From the cell containing the given text, extract its center point as [x, y] coordinate. 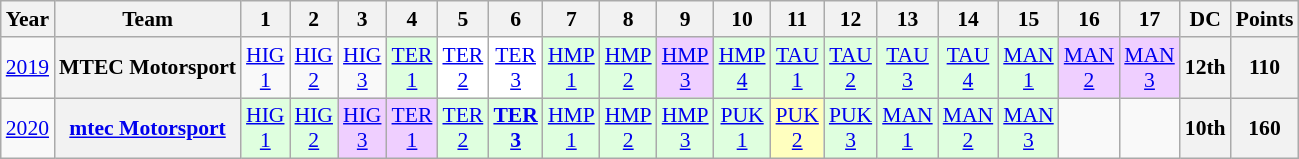
DC [1206, 19]
17 [1150, 19]
PUK3 [850, 128]
TAU2 [850, 68]
6 [516, 19]
11 [798, 19]
Year [28, 19]
TAU3 [908, 68]
7 [572, 19]
160 [1265, 128]
12th [1206, 68]
1 [265, 19]
2020 [28, 128]
15 [1028, 19]
3 [362, 19]
9 [686, 19]
mtec Motorsport [148, 128]
2019 [28, 68]
PUK2 [798, 128]
Team [148, 19]
10 [742, 19]
2 [314, 19]
5 [462, 19]
Points [1265, 19]
4 [412, 19]
TAU1 [798, 68]
HMP4 [742, 68]
110 [1265, 68]
10th [1206, 128]
8 [628, 19]
16 [1090, 19]
13 [908, 19]
TAU4 [968, 68]
12 [850, 19]
14 [968, 19]
PUK1 [742, 128]
MTEC Motorsport [148, 68]
